Provide the (X, Y) coordinate of the cell's center where the given text is located.  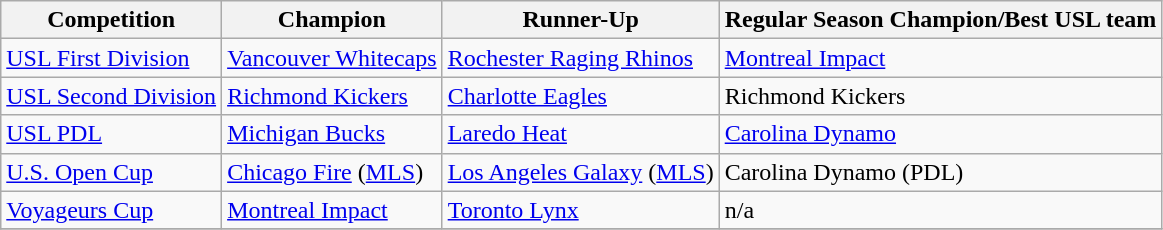
Michigan Bucks (332, 134)
Runner-Up (580, 20)
Voyageurs Cup (112, 210)
U.S. Open Cup (112, 172)
USL Second Division (112, 96)
Toronto Lynx (580, 210)
Charlotte Eagles (580, 96)
n/a (940, 210)
Carolina Dynamo (940, 134)
Carolina Dynamo (PDL) (940, 172)
Laredo Heat (580, 134)
Champion (332, 20)
Rochester Raging Rhinos (580, 58)
Los Angeles Galaxy (MLS) (580, 172)
Vancouver Whitecaps (332, 58)
Chicago Fire (MLS) (332, 172)
USL PDL (112, 134)
Competition (112, 20)
Regular Season Champion/Best USL team (940, 20)
USL First Division (112, 58)
